Scan for the cell matching the given text and deliver its (x, y) coordinate at center. 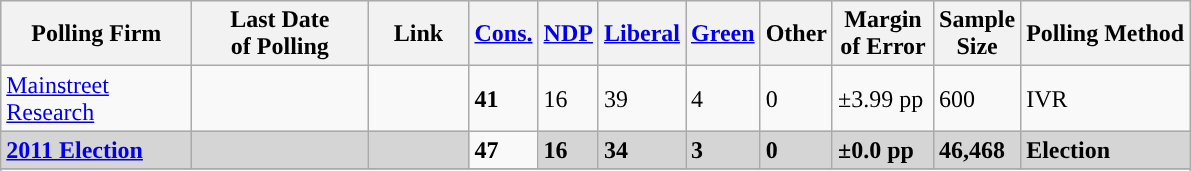
Mainstreet Research (96, 98)
±0.0 pp (882, 150)
Election (1106, 150)
Green (724, 34)
Liberal (642, 34)
Cons. (504, 34)
±3.99 pp (882, 98)
39 (642, 98)
SampleSize (978, 34)
2011 Election (96, 150)
Marginof Error (882, 34)
Polling Firm (96, 34)
41 (504, 98)
Polling Method (1106, 34)
NDP (568, 34)
46,468 (978, 150)
600 (978, 98)
IVR (1106, 98)
Other (796, 34)
Link (418, 34)
4 (724, 98)
47 (504, 150)
Last Dateof Polling (280, 34)
34 (642, 150)
3 (724, 150)
